Identify which cell holds the provided text, then report its (x, y) central coordinate. 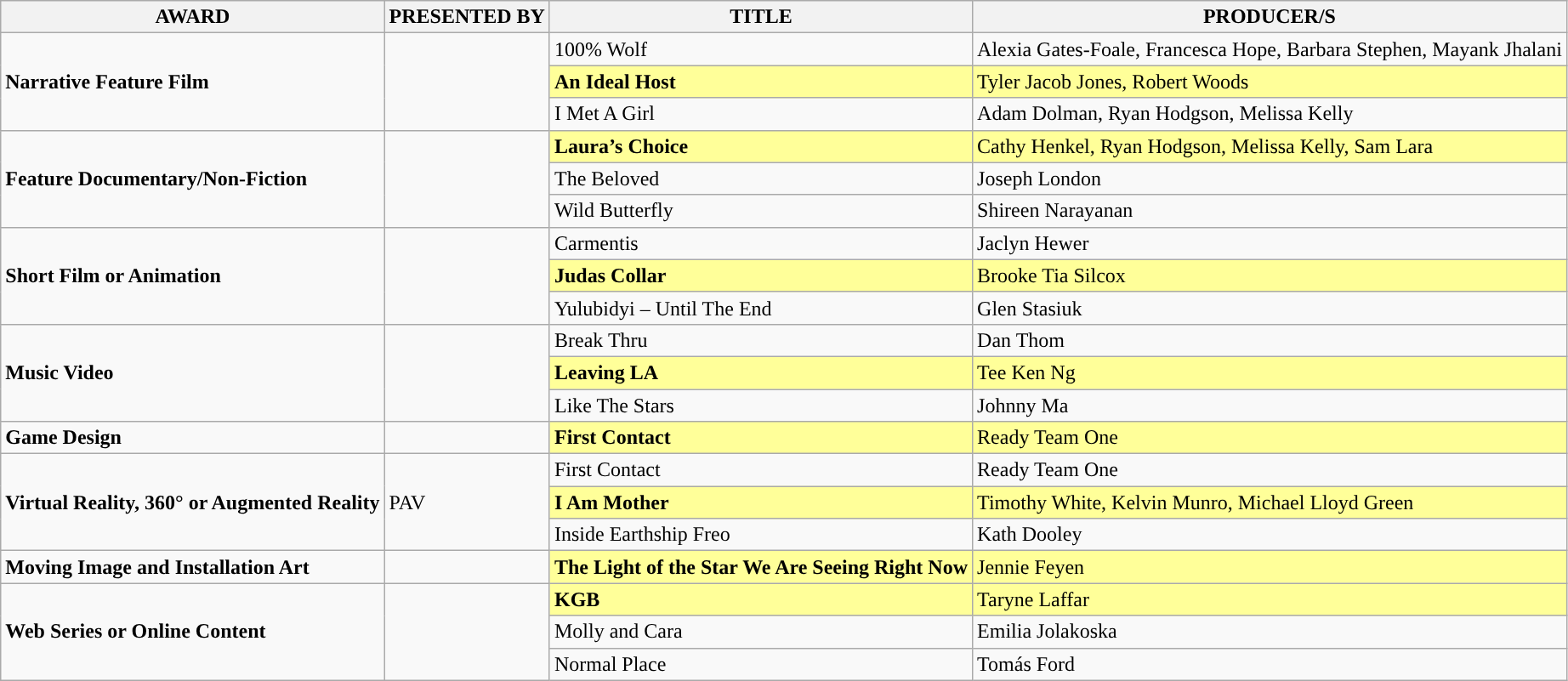
Shireen Narayanan (1270, 211)
Feature Documentary/Non-Fiction (192, 179)
Emilia Jolakoska (1270, 632)
Brooke Tia Silcox (1270, 275)
PRESENTED BY (467, 17)
Cathy Henkel, Ryan Hodgson, Melissa Kelly, Sam Lara (1270, 146)
I Met A Girl (760, 114)
Carmentis (760, 243)
Music Video (192, 372)
Tyler Jacob Jones, Robert Woods (1270, 82)
Joseph London (1270, 179)
I Am Mother (760, 502)
Web Series or Online Content (192, 632)
TITLE (760, 17)
The Beloved (760, 179)
Judas Collar (760, 275)
Yulubidyi – Until The End (760, 308)
Laura’s Choice (760, 146)
Short Film or Animation (192, 275)
Adam Dolman, Ryan Hodgson, Melissa Kelly (1270, 114)
Molly and Cara (760, 632)
Wild Butterfly (760, 211)
An Ideal Host (760, 82)
Virtual Reality, 360° or Augmented Reality (192, 502)
Tomás Ford (1270, 664)
Johnny Ma (1270, 406)
Glen Stasiuk (1270, 308)
The Light of the Star We Are Seeing Right Now (760, 567)
Break Thru (760, 340)
100% Wolf (760, 49)
Jennie Feyen (1270, 567)
PRODUCER/S (1270, 17)
Dan Thom (1270, 340)
Game Design (192, 438)
Jaclyn Hewer (1270, 243)
Inside Earthship Freo (760, 535)
KGB (760, 599)
Timothy White, Kelvin Munro, Michael Lloyd Green (1270, 502)
Like The Stars (760, 406)
Leaving LA (760, 372)
Narrative Feature Film (192, 82)
Normal Place (760, 664)
Moving Image and Installation Art (192, 567)
Alexia Gates-Foale, Francesca Hope, Barbara Stephen, Mayank Jhalani (1270, 49)
Taryne Laffar (1270, 599)
Kath Dooley (1270, 535)
AWARD (192, 17)
PAV (467, 502)
Tee Ken Ng (1270, 372)
